Pinpoint the cell where the given text exists, returning its [X, Y] midpoint coordinate. 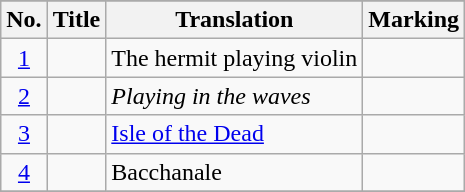
Playing in the waves [234, 96]
Translation [234, 20]
3 [24, 134]
No. [24, 20]
1 [24, 58]
4 [24, 172]
Title [76, 20]
The hermit playing violin [234, 58]
Isle of the Dead [234, 134]
Marking [414, 20]
2 [24, 96]
Bacchanale [234, 172]
